From the cell containing the given text, extract its center point as [x, y] coordinate. 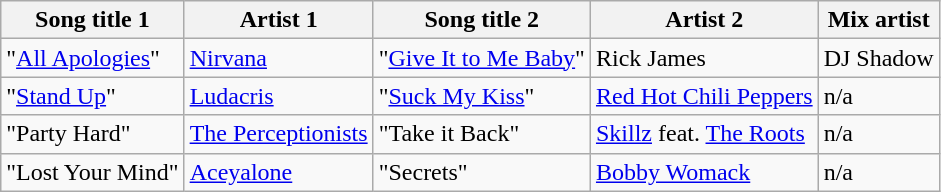
"Suck My Kiss" [482, 96]
"Give It to Me Baby" [482, 58]
DJ Shadow [878, 58]
"Lost Your Mind" [92, 172]
Bobby Womack [704, 172]
The Perceptionists [278, 134]
"Party Hard" [92, 134]
"Stand Up" [92, 96]
Artist 1 [278, 20]
Song title 2 [482, 20]
Red Hot Chili Peppers [704, 96]
Nirvana [278, 58]
"All Apologies" [92, 58]
"Take it Back" [482, 134]
Artist 2 [704, 20]
Song title 1 [92, 20]
"Secrets" [482, 172]
Aceyalone [278, 172]
Rick James [704, 58]
Mix artist [878, 20]
Skillz feat. The Roots [704, 134]
Ludacris [278, 96]
